Return (x, y) of the center of cell containing provided text 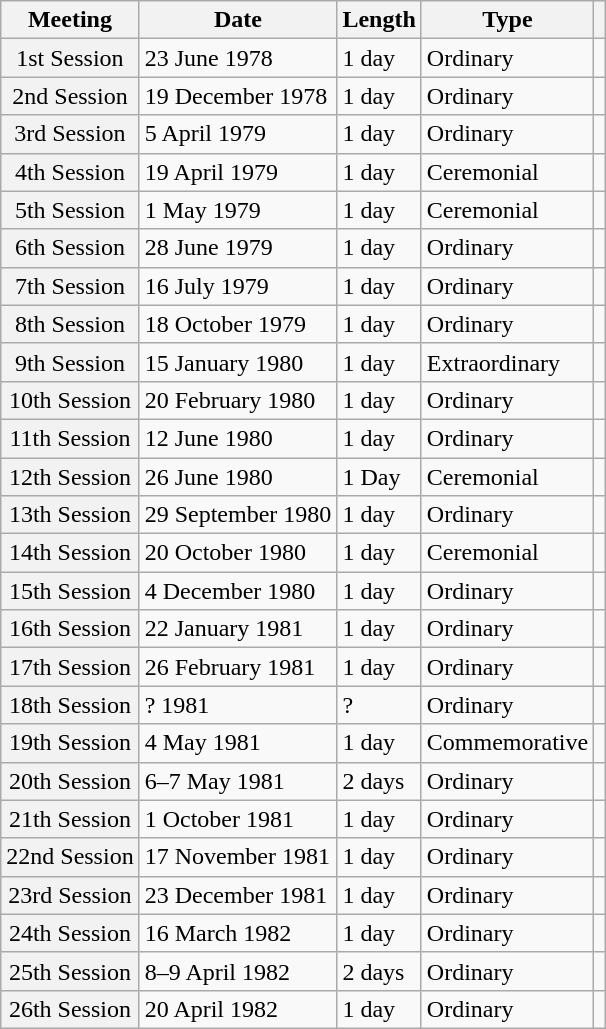
19 December 1978 (238, 96)
19 April 1979 (238, 172)
19th Session (70, 743)
Meeting (70, 20)
15th Session (70, 591)
2nd Session (70, 96)
28 June 1979 (238, 248)
12 June 1980 (238, 438)
5 April 1979 (238, 134)
1 October 1981 (238, 819)
26th Session (70, 1009)
8–9 April 1982 (238, 971)
29 September 1980 (238, 515)
17 November 1981 (238, 857)
23 June 1978 (238, 58)
9th Session (70, 362)
26 February 1981 (238, 667)
18th Session (70, 705)
20 October 1980 (238, 553)
20 February 1980 (238, 400)
Commemorative (507, 743)
23rd Session (70, 895)
10th Session (70, 400)
22 January 1981 (238, 629)
21th Session (70, 819)
22nd Session (70, 857)
23 December 1981 (238, 895)
16 March 1982 (238, 933)
11th Session (70, 438)
Extraordinary (507, 362)
1 Day (379, 477)
4th Session (70, 172)
16th Session (70, 629)
1 May 1979 (238, 210)
? 1981 (238, 705)
25th Session (70, 971)
4 December 1980 (238, 591)
12th Session (70, 477)
? (379, 705)
Length (379, 20)
8th Session (70, 324)
20 April 1982 (238, 1009)
4 May 1981 (238, 743)
7th Session (70, 286)
13th Session (70, 515)
15 January 1980 (238, 362)
14th Session (70, 553)
Date (238, 20)
26 June 1980 (238, 477)
6th Session (70, 248)
6–7 May 1981 (238, 781)
5th Session (70, 210)
17th Session (70, 667)
1st Session (70, 58)
Type (507, 20)
18 October 1979 (238, 324)
20th Session (70, 781)
16 July 1979 (238, 286)
24th Session (70, 933)
3rd Session (70, 134)
